Search for the cell housing the specified text and yield its [X, Y] center coordinate. 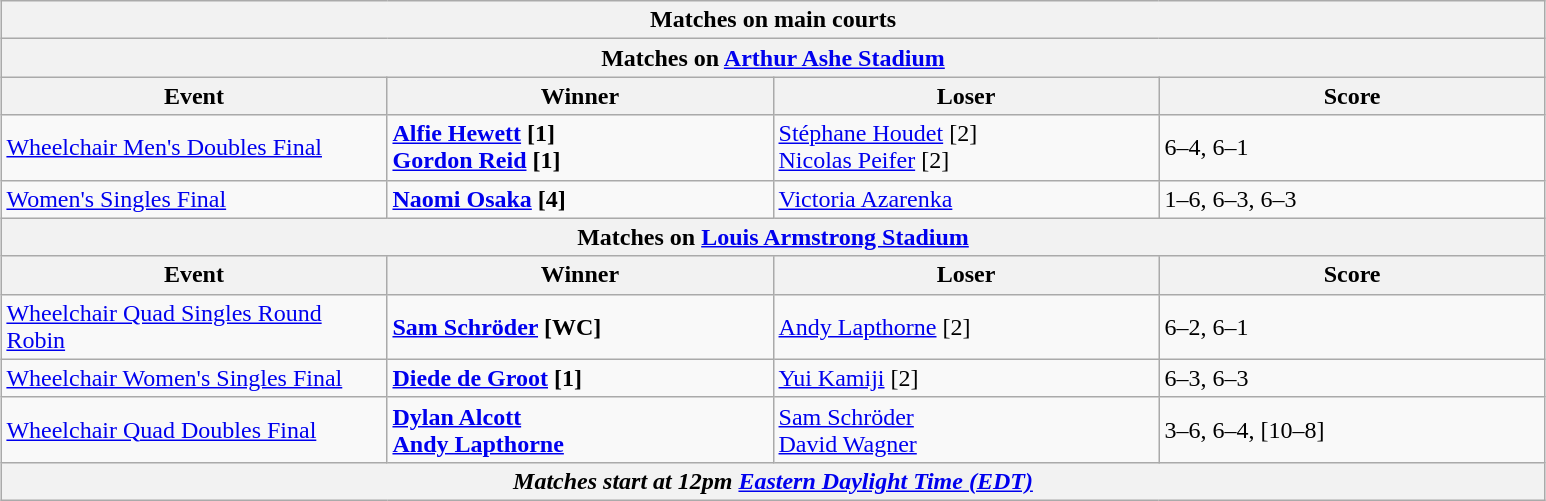
6–4, 6–1 [1352, 148]
Victoria Azarenka [966, 199]
6–3, 6–3 [1352, 378]
Wheelchair Quad Singles Round Robin [194, 326]
Sam Schröder David Wagner [966, 430]
Matches on main courts [773, 20]
Matches on Louis Armstrong Stadium [773, 237]
1–6, 6–3, 6–3 [1352, 199]
Wheelchair Men's Doubles Final [194, 148]
3–6, 6–4, [10–8] [1352, 430]
Alfie Hewett [1] Gordon Reid [1] [580, 148]
Sam Schröder [WC] [580, 326]
Matches on Arthur Ashe Stadium [773, 58]
Wheelchair Quad Doubles Final [194, 430]
Stéphane Houdet [2] Nicolas Peifer [2] [966, 148]
Women's Singles Final [194, 199]
Dylan Alcott Andy Lapthorne [580, 430]
Diede de Groot [1] [580, 378]
Andy Lapthorne [2] [966, 326]
Yui Kamiji [2] [966, 378]
Wheelchair Women's Singles Final [194, 378]
Matches start at 12pm Eastern Daylight Time (EDT) [773, 481]
Naomi Osaka [4] [580, 199]
6–2, 6–1 [1352, 326]
